Scan for the cell matching the given text and deliver its (x, y) coordinate at center. 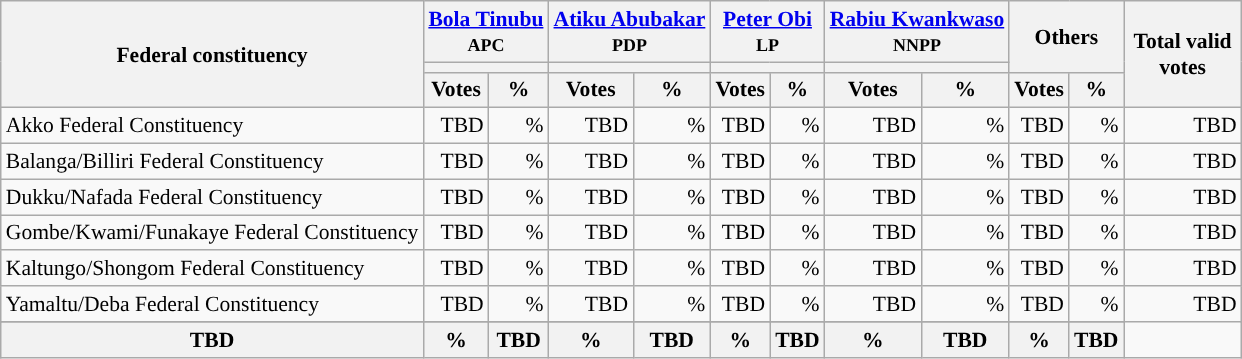
Others (1066, 36)
Total valid votes (1183, 54)
Bola TinubuAPC (486, 32)
Peter ObiLP (767, 32)
Atiku AbubakarPDP (629, 32)
Balanga/Billiri Federal Constituency (212, 162)
Kaltungo/Shongom Federal Constituency (212, 269)
Akko Federal Constituency (212, 126)
Dukku/Nafada Federal Constituency (212, 197)
Yamaltu/Deba Federal Constituency (212, 304)
Rabiu KwankwasoNNPP (918, 32)
Gombe/Kwami/Funakaye Federal Constituency (212, 233)
Federal constituency (212, 54)
